Scan for the cell matching the given text and deliver its [X, Y] coordinate at center. 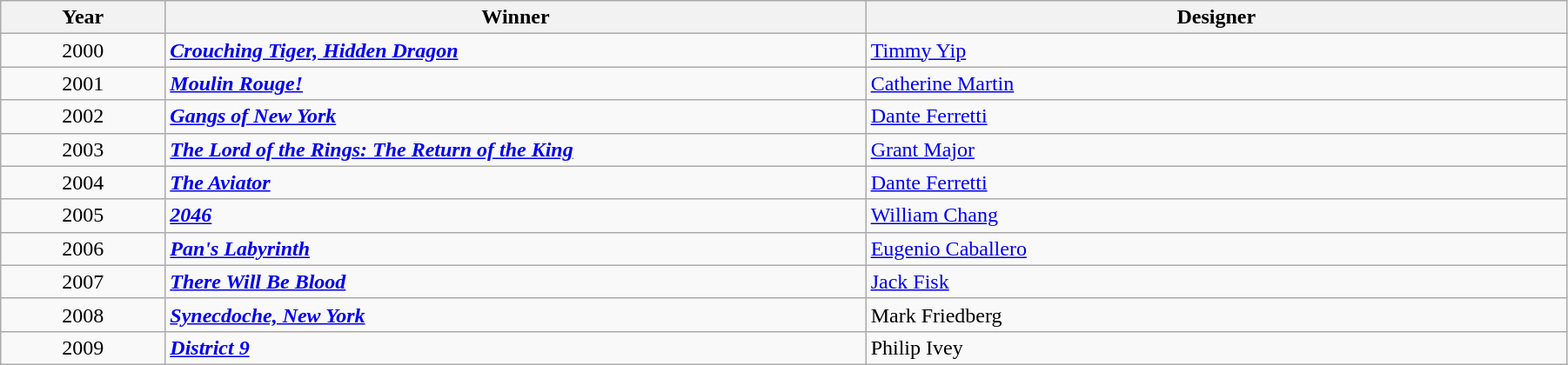
Mark Friedberg [1216, 315]
Timmy Yip [1216, 50]
Moulin Rouge! [515, 83]
William Chang [1216, 216]
2002 [84, 116]
Crouching Tiger, Hidden Dragon [515, 50]
Designer [1216, 17]
2006 [84, 249]
2000 [84, 50]
Philip Ivey [1216, 348]
2046 [515, 216]
The Lord of the Rings: The Return of the King [515, 149]
2005 [84, 216]
Eugenio Caballero [1216, 249]
2001 [84, 83]
Gangs of New York [515, 116]
There Will Be Blood [515, 282]
Grant Major [1216, 149]
Pan's Labyrinth [515, 249]
The Aviator [515, 182]
Synecdoche, New York [515, 315]
2003 [84, 149]
2009 [84, 348]
Jack Fisk [1216, 282]
2008 [84, 315]
2007 [84, 282]
District 9 [515, 348]
Winner [515, 17]
Catherine Martin [1216, 83]
Year [84, 17]
2004 [84, 182]
